Capture the cell that displays the provided text and extract its (x, y) central coordinate. 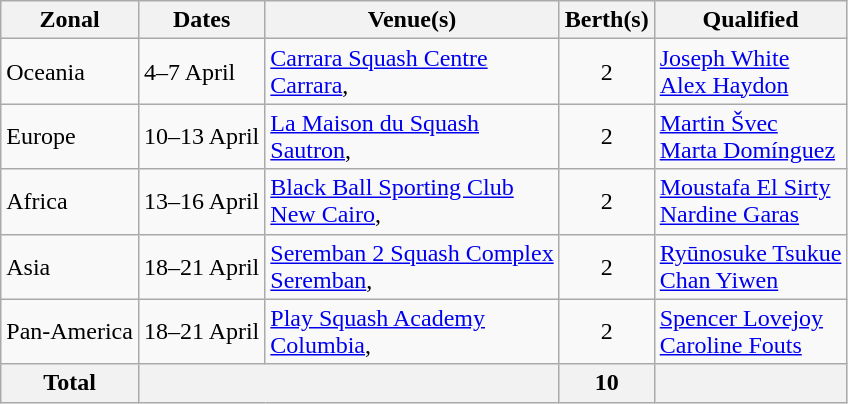
Venue(s) (412, 20)
Dates (201, 20)
Oceania (70, 72)
10 (606, 383)
Ryūnosuke Tsukue Chan Yiwen (750, 266)
Total (70, 383)
10–13 April (201, 136)
Martin Švec Marta Domínguez (750, 136)
Europe (70, 136)
Qualified (750, 20)
13–16 April (201, 202)
Asia (70, 266)
Carrara Squash CentreCarrara, (412, 72)
Play Squash AcademyColumbia, (412, 332)
La Maison du SquashSautron, (412, 136)
Pan-America (70, 332)
Africa (70, 202)
Spencer Lovejoy Caroline Fouts (750, 332)
Joseph White Alex Haydon (750, 72)
Moustafa El Sirty Nardine Garas (750, 202)
Berth(s) (606, 20)
4–7 April (201, 72)
Seremban 2 Squash ComplexSeremban, (412, 266)
Black Ball Sporting ClubNew Cairo, (412, 202)
Zonal (70, 20)
